Locate the cell with the specified text and output its (x, y) center coordinate. 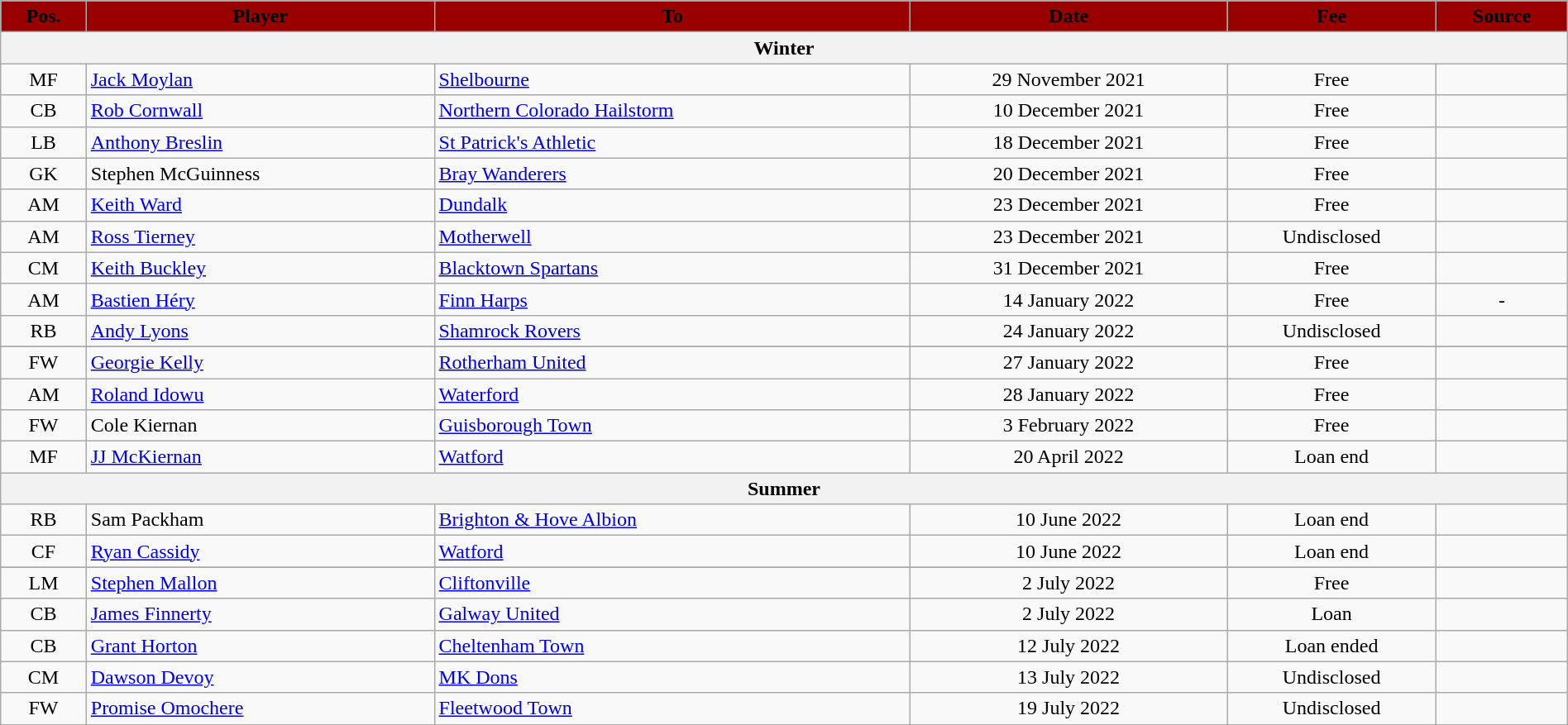
20 December 2021 (1068, 174)
Waterford (672, 394)
Fee (1331, 17)
Georgie Kelly (260, 362)
3 February 2022 (1068, 426)
28 January 2022 (1068, 394)
13 July 2022 (1068, 677)
24 January 2022 (1068, 331)
Guisborough Town (672, 426)
Anthony Breslin (260, 142)
Sam Packham (260, 520)
Stephen McGuinness (260, 174)
Rob Cornwall (260, 111)
Finn Harps (672, 299)
27 January 2022 (1068, 362)
Keith Ward (260, 205)
Bastien Héry (260, 299)
Loan (1331, 614)
Northern Colorado Hailstorm (672, 111)
Date (1068, 17)
James Finnerty (260, 614)
Pos. (44, 17)
Jack Moylan (260, 79)
Ryan Cassidy (260, 551)
Winter (784, 48)
10 December 2021 (1068, 111)
Motherwell (672, 236)
GK (44, 174)
Grant Horton (260, 646)
St Patrick's Athletic (672, 142)
Fleetwood Town (672, 708)
Bray Wanderers (672, 174)
CF (44, 551)
18 December 2021 (1068, 142)
Dundalk (672, 205)
Shelbourne (672, 79)
19 July 2022 (1068, 708)
12 July 2022 (1068, 646)
- (1502, 299)
Cliftonville (672, 583)
Roland Idowu (260, 394)
LB (44, 142)
JJ McKiernan (260, 457)
To (672, 17)
Shamrock Rovers (672, 331)
Player (260, 17)
Galway United (672, 614)
Stephen Mallon (260, 583)
Brighton & Hove Albion (672, 520)
Ross Tierney (260, 236)
Dawson Devoy (260, 677)
LM (44, 583)
Promise Omochere (260, 708)
Blacktown Spartans (672, 268)
29 November 2021 (1068, 79)
14 January 2022 (1068, 299)
Keith Buckley (260, 268)
20 April 2022 (1068, 457)
MK Dons (672, 677)
Summer (784, 489)
31 December 2021 (1068, 268)
Cheltenham Town (672, 646)
Source (1502, 17)
Rotherham United (672, 362)
Cole Kiernan (260, 426)
Loan ended (1331, 646)
Andy Lyons (260, 331)
